Determine the [X, Y] coordinate at the center of the cell enclosing the given text.  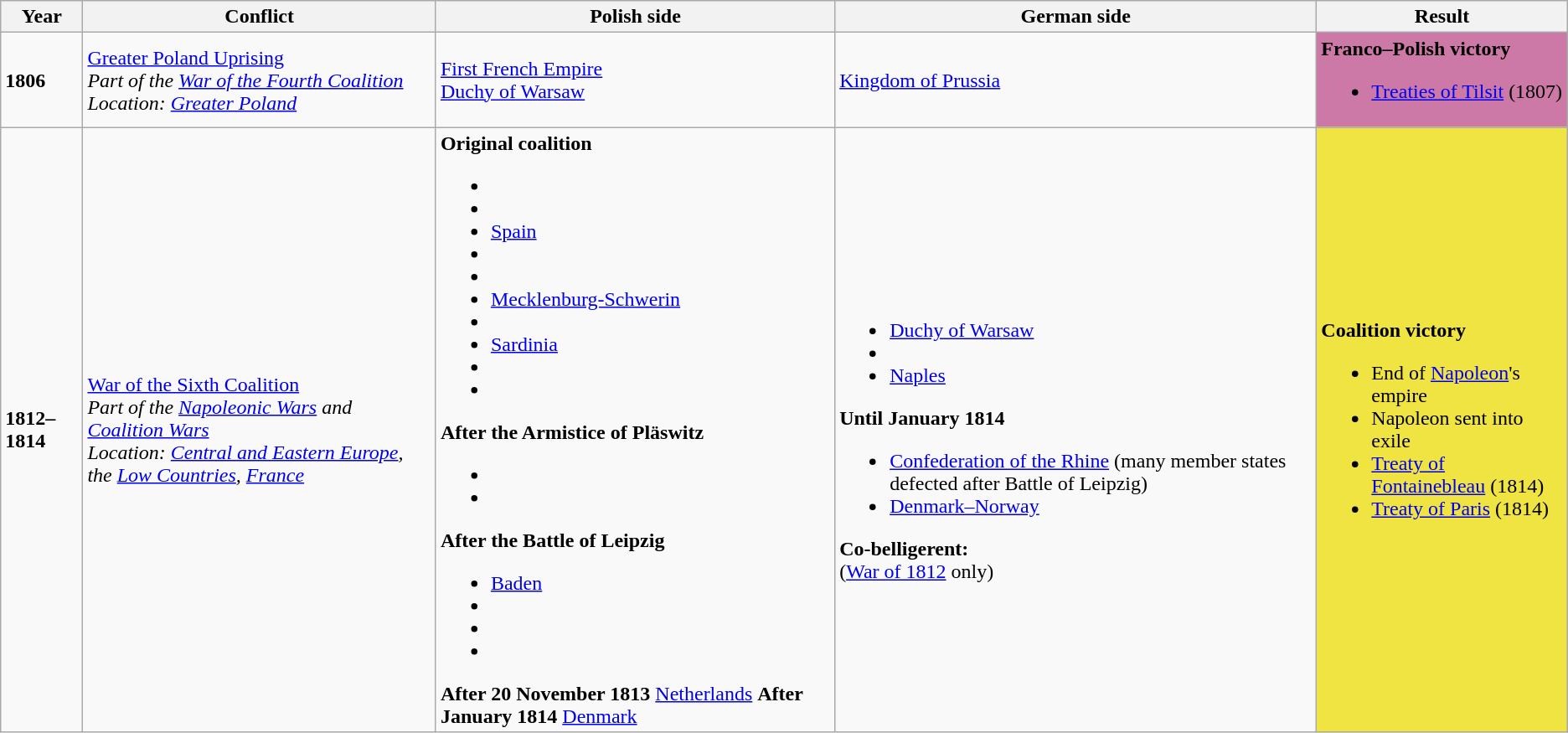
1812–1814 [42, 430]
Coalition victoryEnd of Napoleon's empireNapoleon sent into exileTreaty of Fontainebleau (1814)Treaty of Paris (1814) [1442, 430]
Polish side [635, 17]
Conflict [260, 17]
German side [1075, 17]
Franco–Polish victoryTreaties of Tilsit (1807) [1442, 80]
Year [42, 17]
Kingdom of Prussia [1075, 80]
1806 [42, 80]
First French Empire Duchy of Warsaw [635, 80]
Result [1442, 17]
Greater Poland UprisingPart of the War of the Fourth CoalitionLocation: Greater Poland [260, 80]
War of the Sixth CoalitionPart of the Napoleonic Wars and Coalition WarsLocation: Central and Eastern Europe, the Low Countries, France [260, 430]
